Scan for the cell matching the given text and deliver its [x, y] coordinate at center. 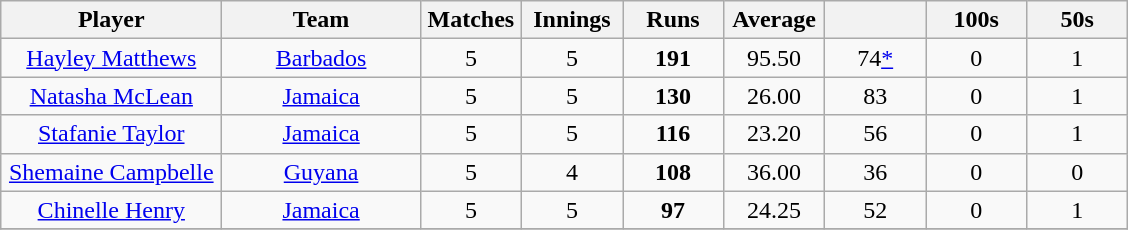
26.00 [774, 96]
Average [774, 20]
74* [876, 58]
Hayley Matthews [112, 58]
97 [672, 210]
Player [112, 20]
Team [322, 20]
100s [976, 20]
191 [672, 58]
50s [1078, 20]
36 [876, 172]
52 [876, 210]
Stafanie Taylor [112, 134]
95.50 [774, 58]
108 [672, 172]
116 [672, 134]
Shemaine Campbelle [112, 172]
Runs [672, 20]
23.20 [774, 134]
4 [572, 172]
36.00 [774, 172]
56 [876, 134]
Innings [572, 20]
Chinelle Henry [112, 210]
83 [876, 96]
Matches [470, 20]
Barbados [322, 58]
Guyana [322, 172]
24.25 [774, 210]
Natasha McLean [112, 96]
130 [672, 96]
